Identify which cell holds the provided text, then report its (x, y) central coordinate. 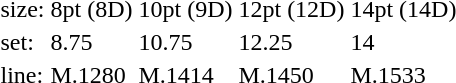
12.25 (292, 42)
10.75 (186, 42)
8.75 (92, 42)
